Return the [x, y] coordinate for the center point of the cell that contains the specified text.  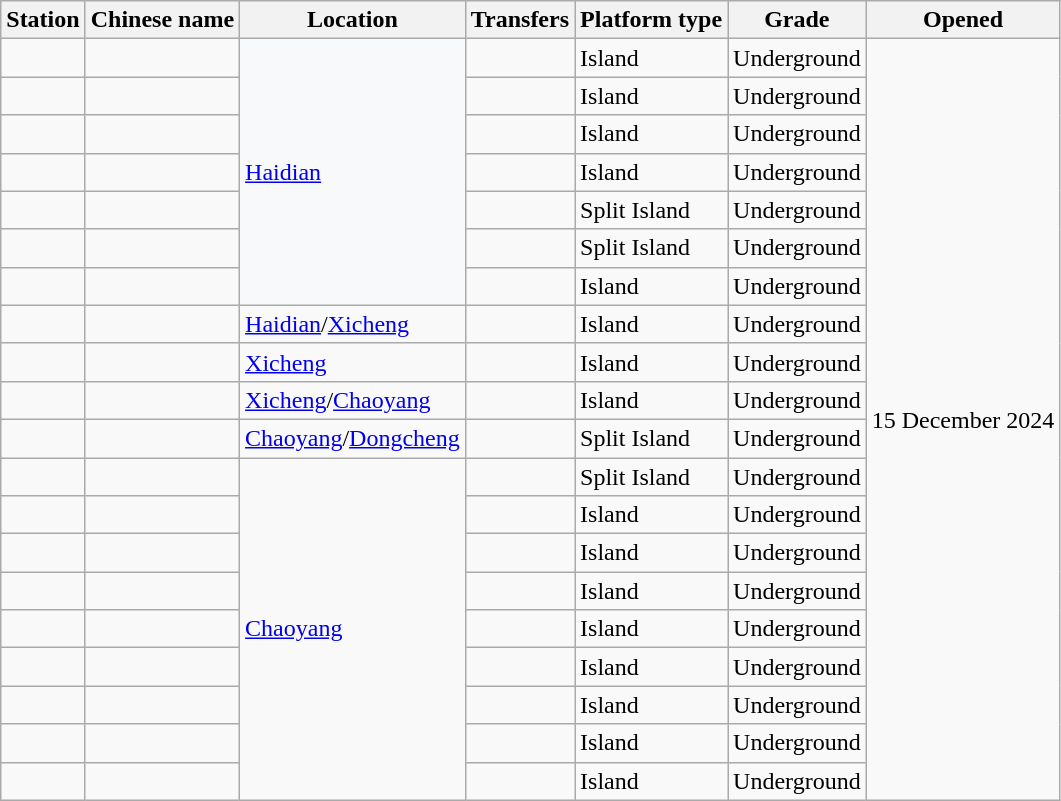
Haidian [353, 172]
Chaoyang/Dongcheng [353, 438]
Xicheng/Chaoyang [353, 400]
Location [353, 20]
Transfers [520, 20]
Xicheng [353, 362]
Chinese name [162, 20]
Station [43, 20]
Grade [798, 20]
Opened [963, 20]
Chaoyang [353, 630]
Platform type [652, 20]
Haidian/Xicheng [353, 324]
15 December 2024 [963, 420]
